Extract the [x, y] coordinate from the center of the cell holding the provided text.  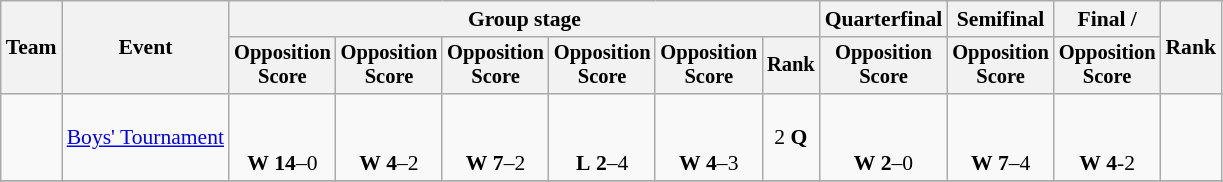
Event [146, 48]
W 14–0 [282, 138]
W 4-2 [1108, 138]
Final / [1108, 19]
L 2–4 [602, 138]
W 7–2 [496, 138]
Quarterfinal [884, 19]
W 4–3 [708, 138]
2 Q [791, 138]
Group stage [524, 19]
W 4–2 [390, 138]
Semifinal [1000, 19]
Boys' Tournament [146, 138]
W 7–4 [1000, 138]
Team [32, 48]
W 2–0 [884, 138]
